Detect which cell encompasses the target text, then output its [x, y] center coordinate. 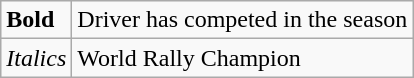
Italics [36, 58]
Driver has competed in the season [242, 20]
Bold [36, 20]
World Rally Champion [242, 58]
